Output the [X, Y] coordinate of the center of the cell containing the given text.  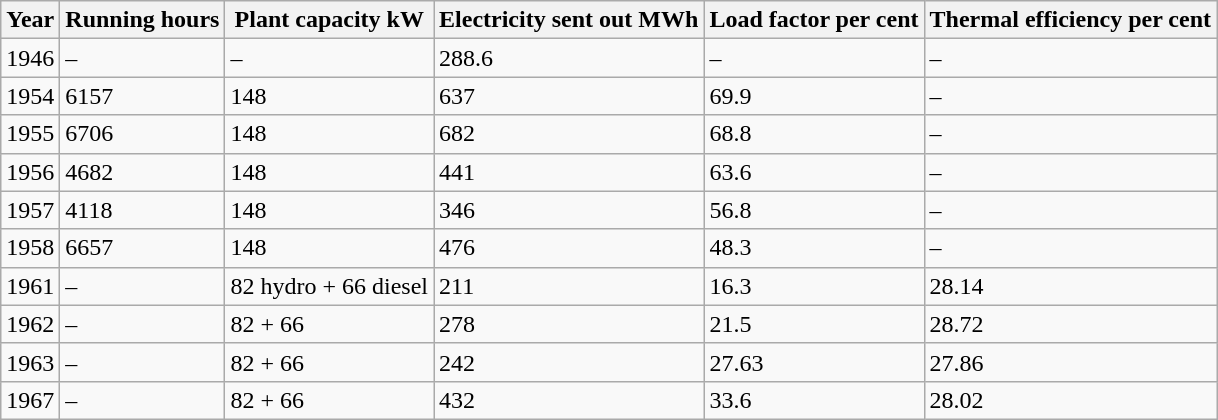
27.86 [1070, 362]
69.9 [814, 96]
1958 [30, 248]
28.72 [1070, 324]
1946 [30, 58]
Electricity sent out MWh [569, 20]
211 [569, 286]
637 [569, 96]
432 [569, 400]
82 hydro + 66 diesel [330, 286]
6706 [142, 134]
68.8 [814, 134]
278 [569, 324]
4118 [142, 210]
1967 [30, 400]
Thermal efficiency per cent [1070, 20]
682 [569, 134]
Plant capacity kW [330, 20]
1962 [30, 324]
288.6 [569, 58]
28.14 [1070, 286]
346 [569, 210]
16.3 [814, 286]
4682 [142, 172]
441 [569, 172]
33.6 [814, 400]
Year [30, 20]
Load factor per cent [814, 20]
48.3 [814, 248]
28.02 [1070, 400]
56.8 [814, 210]
476 [569, 248]
1954 [30, 96]
1963 [30, 362]
63.6 [814, 172]
1957 [30, 210]
21.5 [814, 324]
1955 [30, 134]
242 [569, 362]
6657 [142, 248]
1961 [30, 286]
1956 [30, 172]
Running hours [142, 20]
27.63 [814, 362]
6157 [142, 96]
